Locate the cell with the specified text and output its [X, Y] center coordinate. 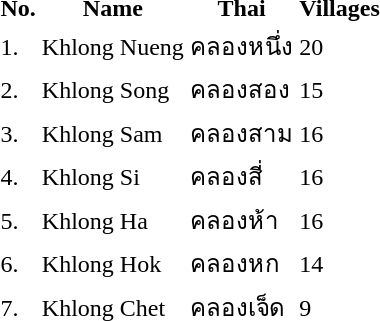
คลองสี่ [241, 176]
Khlong Hok [112, 264]
Khlong Ha [112, 220]
คลองสาม [241, 133]
Khlong Song [112, 90]
คลองสอง [241, 90]
Khlong Sam [112, 133]
คลองหก [241, 264]
คลองห้า [241, 220]
Khlong Si [112, 176]
Khlong Nueng [112, 46]
คลองหนึ่ง [241, 46]
